Scan for the cell matching the given text and deliver its [x, y] coordinate at center. 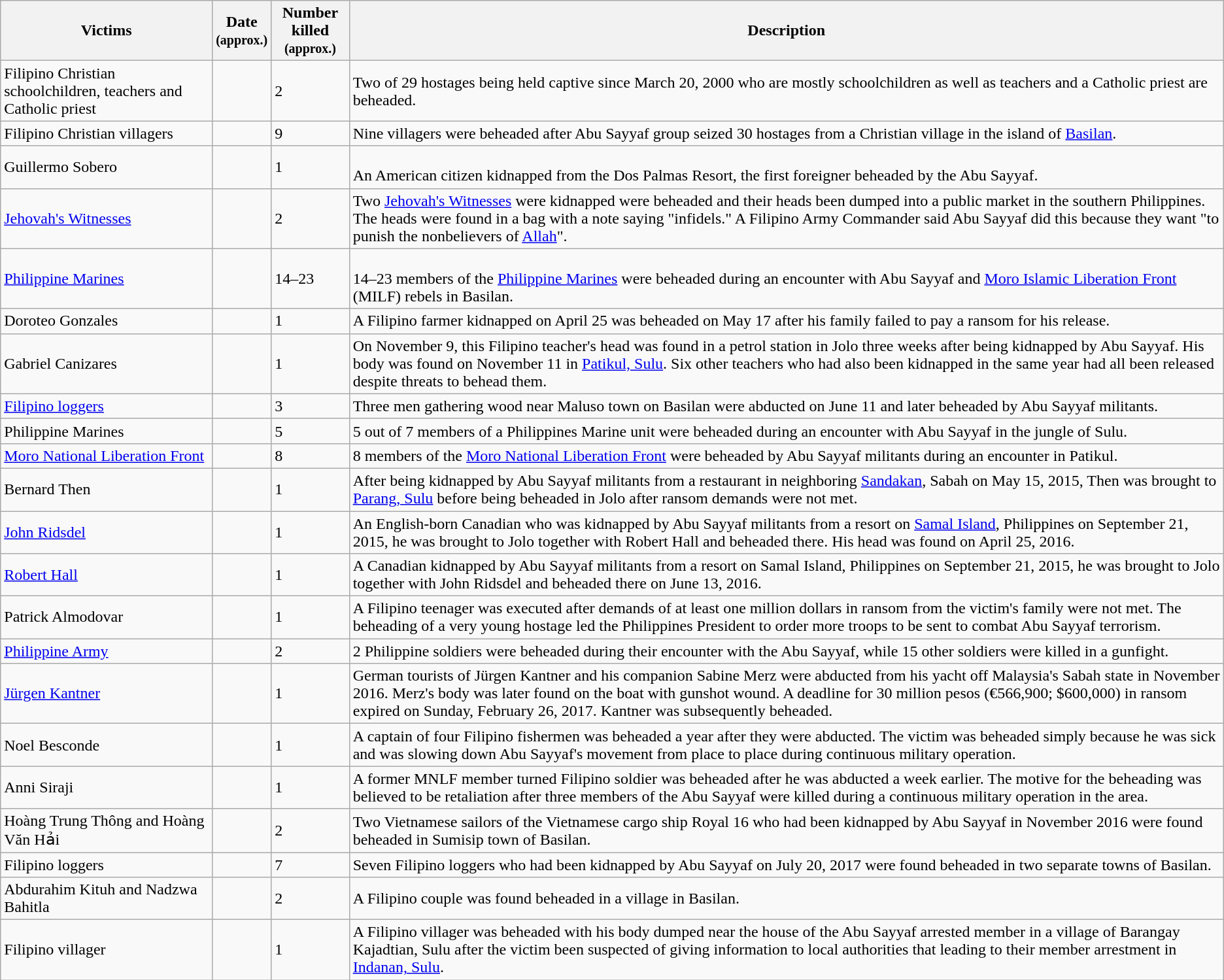
3 [310, 406]
A Filipino farmer kidnapped on April 25 was beheaded on May 17 after his family failed to pay a ransom for his release. [786, 321]
2 Philippine soldiers were beheaded during their encounter with the Abu Sayyaf, while 15 other soldiers were killed in a gunfight. [786, 651]
Number killed(approx.) [310, 31]
Anni Siraji [107, 787]
Robert Hall [107, 575]
9 [310, 133]
Guillermo Sobero [107, 167]
8 [310, 456]
Two of 29 hostages being held captive since March 20, 2000 who are mostly schoolchildren as well as teachers and a Catholic priest are beheaded. [786, 91]
Hoàng Trung Thông and Hoàng Văn Hải [107, 830]
Jehovah's Witnesses [107, 218]
An American citizen kidnapped from the Dos Palmas Resort, the first foreigner beheaded by the Abu Sayyaf. [786, 167]
5 out of 7 members of a Philippines Marine unit were beheaded during an encounter with Abu Sayyaf in the jungle of Sulu. [786, 431]
Bernard Then [107, 489]
5 [310, 431]
Date(approx.) [242, 31]
Moro National Liberation Front [107, 456]
Philippine Army [107, 651]
Filipino Christian villagers [107, 133]
Filipino Christian schoolchildren, teachers and Catholic priest [107, 91]
Doroteo Gonzales [107, 321]
Seven Filipino loggers who had been kidnapped by Abu Sayyaf on July 20, 2017 were found beheaded in two separate towns of Basilan. [786, 865]
Nine villagers were beheaded after Abu Sayyaf group seized 30 hostages from a Christian village in the island of Basilan. [786, 133]
Gabriel Canizares [107, 363]
Abdurahim Kituh and Nadzwa Bahitla [107, 898]
A Filipino couple was found beheaded in a village in Basilan. [786, 898]
7 [310, 865]
Noel Besconde [107, 745]
John Ridsdel [107, 532]
Patrick Almodovar [107, 617]
Description [786, 31]
Jürgen Kantner [107, 694]
Three men gathering wood near Maluso town on Basilan were abducted on June 11 and later beheaded by Abu Sayyaf militants. [786, 406]
8 members of the Moro National Liberation Front were beheaded by Abu Sayyaf militants during an encounter in Patikul. [786, 456]
Victims [107, 31]
14–23 [310, 279]
Filipino villager [107, 950]
14–23 members of the Philippine Marines were beheaded during an encounter with Abu Sayyaf and Moro Islamic Liberation Front (MILF) rebels in Basilan. [786, 279]
